Scan for the cell matching the given text and deliver its (x, y) coordinate at center. 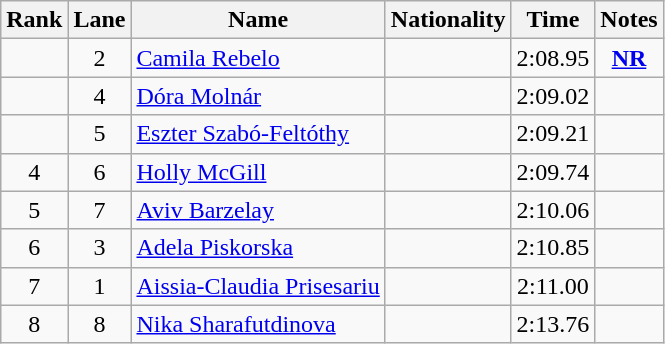
Nika Sharafutdinova (258, 324)
2 (100, 58)
Holly McGill (258, 172)
2:13.76 (553, 324)
2:10.85 (553, 248)
Aissia-Claudia Prisesariu (258, 286)
2:09.74 (553, 172)
NR (629, 58)
Dóra Molnár (258, 96)
Name (258, 20)
2:09.21 (553, 134)
Camila Rebelo (258, 58)
2:08.95 (553, 58)
Adela Piskorska (258, 248)
2:10.06 (553, 210)
Eszter Szabó-Feltóthy (258, 134)
Aviv Barzelay (258, 210)
Nationality (448, 20)
3 (100, 248)
Time (553, 20)
Rank (34, 20)
2:09.02 (553, 96)
Notes (629, 20)
2:11.00 (553, 286)
1 (100, 286)
Lane (100, 20)
